Pinpoint the cell where the given text exists, returning its [X, Y] midpoint coordinate. 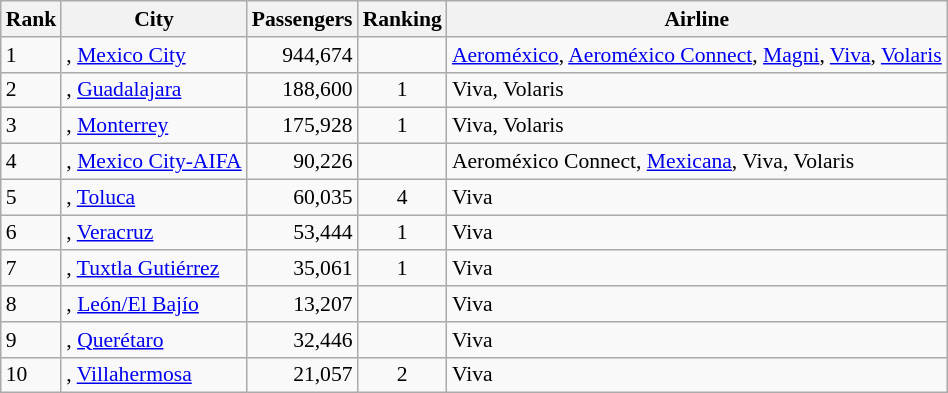
, Tuxtla Gutiérrez [154, 269]
Airline [697, 19]
5 [32, 197]
Aeroméxico Connect, Mexicana, Viva, Volaris [697, 162]
32,446 [302, 340]
, Villahermosa [154, 375]
10 [32, 375]
60,035 [302, 197]
21,057 [302, 375]
, Mexico City-AIFA [154, 162]
35,061 [302, 269]
Aeroméxico, Aeroméxico Connect, Magni, Viva, Volaris [697, 55]
7 [32, 269]
City [154, 19]
188,600 [302, 90]
, Veracruz [154, 233]
Passengers [302, 19]
, Querétaro [154, 340]
944,674 [302, 55]
, Guadalajara [154, 90]
, León/El Bajío [154, 304]
Ranking [402, 19]
8 [32, 304]
175,928 [302, 126]
Rank [32, 19]
, Toluca [154, 197]
53,444 [302, 233]
, Monterrey [154, 126]
90,226 [302, 162]
6 [32, 233]
9 [32, 340]
13,207 [302, 304]
3 [32, 126]
, Mexico City [154, 55]
